Determine the [X, Y] coordinate at the center of the cell enclosing the given text.  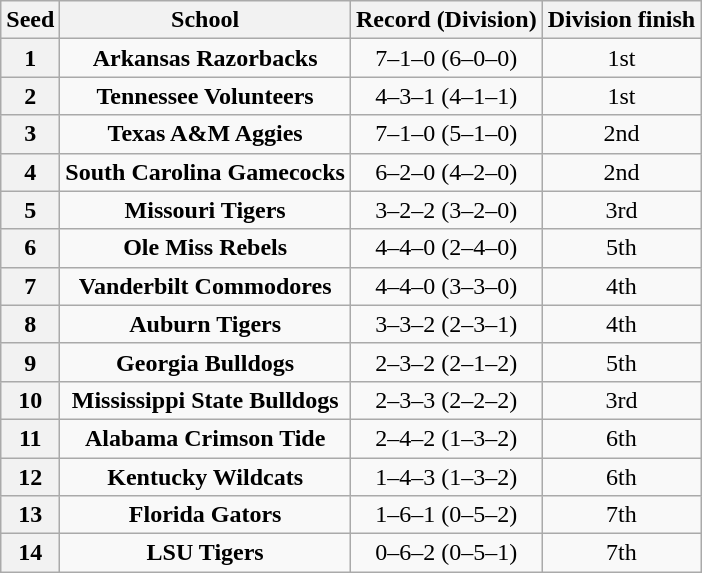
13 [30, 515]
2 [30, 96]
Ole Miss Rebels [206, 248]
Vanderbilt Commodores [206, 286]
3 [30, 134]
4 [30, 172]
4–4–0 (3–3–0) [446, 286]
Seed [30, 20]
10 [30, 400]
3–2–2 (3–2–0) [446, 210]
7–1–0 (5–1–0) [446, 134]
LSU Tigers [206, 553]
6–2–0 (4–2–0) [446, 172]
South Carolina Gamecocks [206, 172]
11 [30, 438]
Record (Division) [446, 20]
3–3–2 (2–3–1) [446, 324]
4–3–1 (4–1–1) [446, 96]
14 [30, 553]
Georgia Bulldogs [206, 362]
Kentucky Wildcats [206, 477]
Division finish [621, 20]
5 [30, 210]
7 [30, 286]
2–3–2 (2–1–2) [446, 362]
1–6–1 (0–5–2) [446, 515]
9 [30, 362]
7–1–0 (6–0–0) [446, 58]
1 [30, 58]
6 [30, 248]
Mississippi State Bulldogs [206, 400]
2–3–3 (2–2–2) [446, 400]
Arkansas Razorbacks [206, 58]
12 [30, 477]
Missouri Tigers [206, 210]
Alabama Crimson Tide [206, 438]
Auburn Tigers [206, 324]
0–6–2 (0–5–1) [446, 553]
Tennessee Volunteers [206, 96]
8 [30, 324]
School [206, 20]
Texas A&M Aggies [206, 134]
2–4–2 (1–3–2) [446, 438]
Florida Gators [206, 515]
1–4–3 (1–3–2) [446, 477]
4–4–0 (2–4–0) [446, 248]
